Find where the given text appears and provide that cell's center as [X, Y] coordinate. 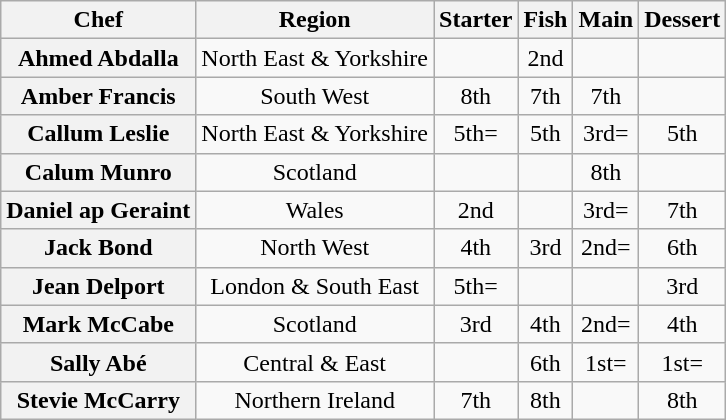
Wales [315, 210]
South West [315, 96]
Stevie McCarry [98, 400]
Sally Abé [98, 362]
Dessert [682, 20]
Main [606, 20]
Region [315, 20]
Starter [476, 20]
Jean Delport [98, 286]
Callum Leslie [98, 134]
Mark McCabe [98, 324]
Central & East [315, 362]
Northern Ireland [315, 400]
Daniel ap Geraint [98, 210]
North West [315, 248]
Fish [546, 20]
Calum Munro [98, 172]
Ahmed Abdalla [98, 58]
London & South East [315, 286]
Jack Bond [98, 248]
Amber Francis [98, 96]
Chef [98, 20]
